Scan for the cell matching the given text and deliver its (x, y) coordinate at center. 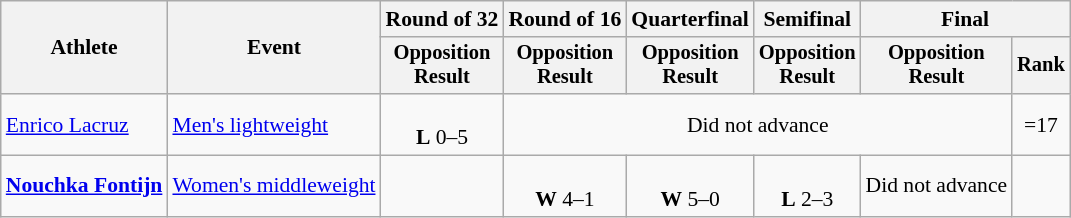
Enrico Lacruz (84, 124)
Rank (1041, 66)
Nouchka Fontijn (84, 186)
Women's middleweight (274, 186)
Quarterfinal (690, 19)
W 5–0 (690, 186)
Event (274, 48)
Semifinal (808, 19)
W 4–1 (564, 186)
Round of 16 (564, 19)
L 0–5 (442, 124)
Final (966, 19)
=17 (1041, 124)
Athlete (84, 48)
Round of 32 (442, 19)
L 2–3 (808, 186)
Men's lightweight (274, 124)
